Identify which cell holds the provided text, then report its (x, y) central coordinate. 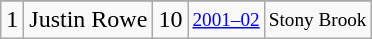
Stony Brook (318, 20)
Justin Rowe (88, 20)
1 (12, 20)
10 (170, 20)
2001–02 (226, 20)
